Scan for the cell matching the given text and deliver its [X, Y] coordinate at center. 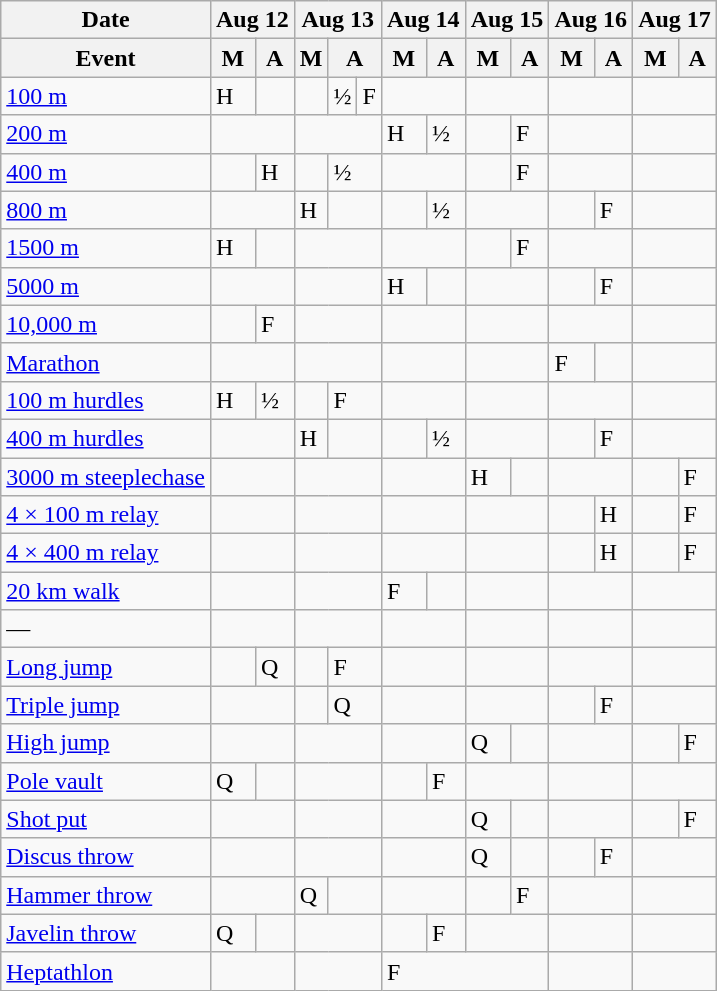
Aug 15 [507, 20]
Aug 12 [252, 20]
— [106, 629]
1500 m [106, 248]
Long jump [106, 667]
High jump [106, 743]
Aug 13 [338, 20]
100 m [106, 96]
Heptathlon [106, 971]
Discus throw [106, 857]
4 × 400 m relay [106, 553]
Hammer throw [106, 895]
400 m [106, 172]
Aug 16 [591, 20]
Aug 14 [423, 20]
Javelin throw [106, 933]
400 m hurdles [106, 438]
Aug 17 [675, 20]
Shot put [106, 819]
Event [106, 58]
4 × 100 m relay [106, 515]
3000 m steeplechase [106, 477]
800 m [106, 210]
Pole vault [106, 781]
100 m hurdles [106, 400]
10,000 m [106, 324]
200 m [106, 134]
Triple jump [106, 705]
5000 m [106, 286]
Marathon [106, 362]
20 km walk [106, 591]
Date [106, 20]
